For the text-containing cell, return its midpoint in (x, y) coordinate format. 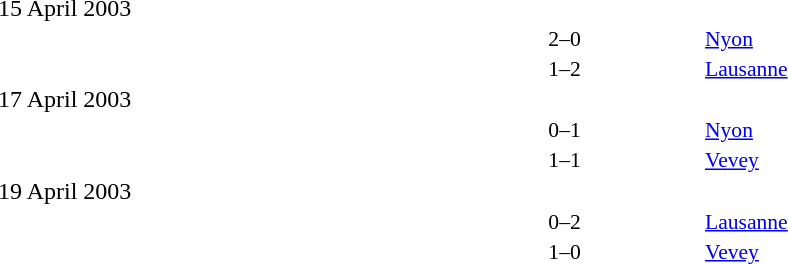
1–2 (564, 68)
1–1 (564, 160)
0–1 (564, 130)
0–2 (564, 222)
2–0 (564, 38)
